Output the [x, y] coordinate of the center of the cell containing the given text.  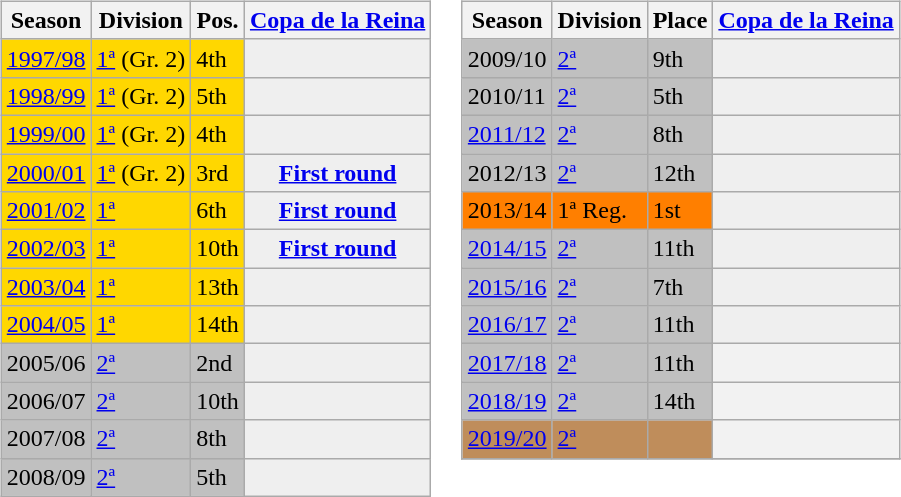
2012/13 [507, 173]
12th [680, 173]
2006/07 [46, 401]
2011/12 [507, 134]
Pos. [218, 20]
2009/10 [507, 58]
1998/99 [46, 96]
2010/11 [507, 96]
1997/98 [46, 58]
2nd [218, 363]
2004/05 [46, 325]
2007/08 [46, 439]
Place [680, 20]
1st [680, 211]
1ª Reg. [600, 211]
1999/00 [46, 134]
2001/02 [46, 211]
9th [680, 58]
2014/15 [507, 249]
2000/01 [46, 173]
2019/20 [507, 439]
2016/17 [507, 325]
2017/18 [507, 363]
2008/09 [46, 477]
7th [680, 287]
2003/04 [46, 287]
2002/03 [46, 249]
2018/19 [507, 401]
6th [218, 211]
3rd [218, 173]
13th [218, 287]
2015/16 [507, 287]
2013/14 [507, 211]
2005/06 [46, 363]
